Locate the cell with the specified text and output its [x, y] center coordinate. 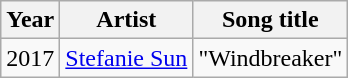
"Windbreaker" [270, 58]
Song title [270, 20]
Year [30, 20]
2017 [30, 58]
Artist [126, 20]
Stefanie Sun [126, 58]
